Pinpoint the cell where the given text exists, returning its [X, Y] midpoint coordinate. 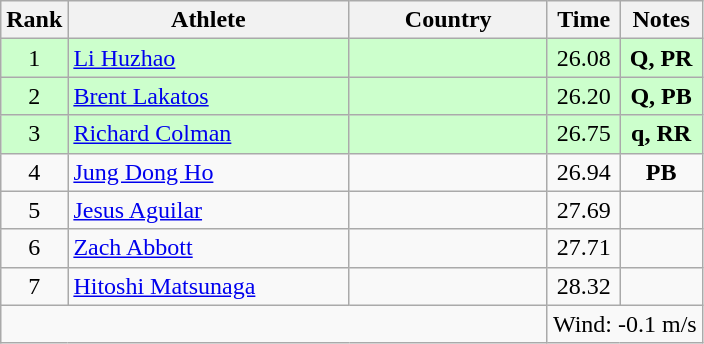
Rank [34, 20]
Notes [661, 20]
3 [34, 134]
1 [34, 58]
PB [661, 172]
Q, PR [661, 58]
28.32 [584, 286]
Country [448, 20]
26.75 [584, 134]
26.20 [584, 96]
Li Huzhao [208, 58]
5 [34, 210]
Hitoshi Matsunaga [208, 286]
Richard Colman [208, 134]
27.71 [584, 248]
Athlete [208, 20]
26.94 [584, 172]
Jesus Aguilar [208, 210]
6 [34, 248]
Zach Abbott [208, 248]
q, RR [661, 134]
2 [34, 96]
7 [34, 286]
Time [584, 20]
4 [34, 172]
27.69 [584, 210]
Jung Dong Ho [208, 172]
Wind: -0.1 m/s [624, 324]
Q, PB [661, 96]
Brent Lakatos [208, 96]
26.08 [584, 58]
